Output the [X, Y] coordinate of the center of the cell containing the given text.  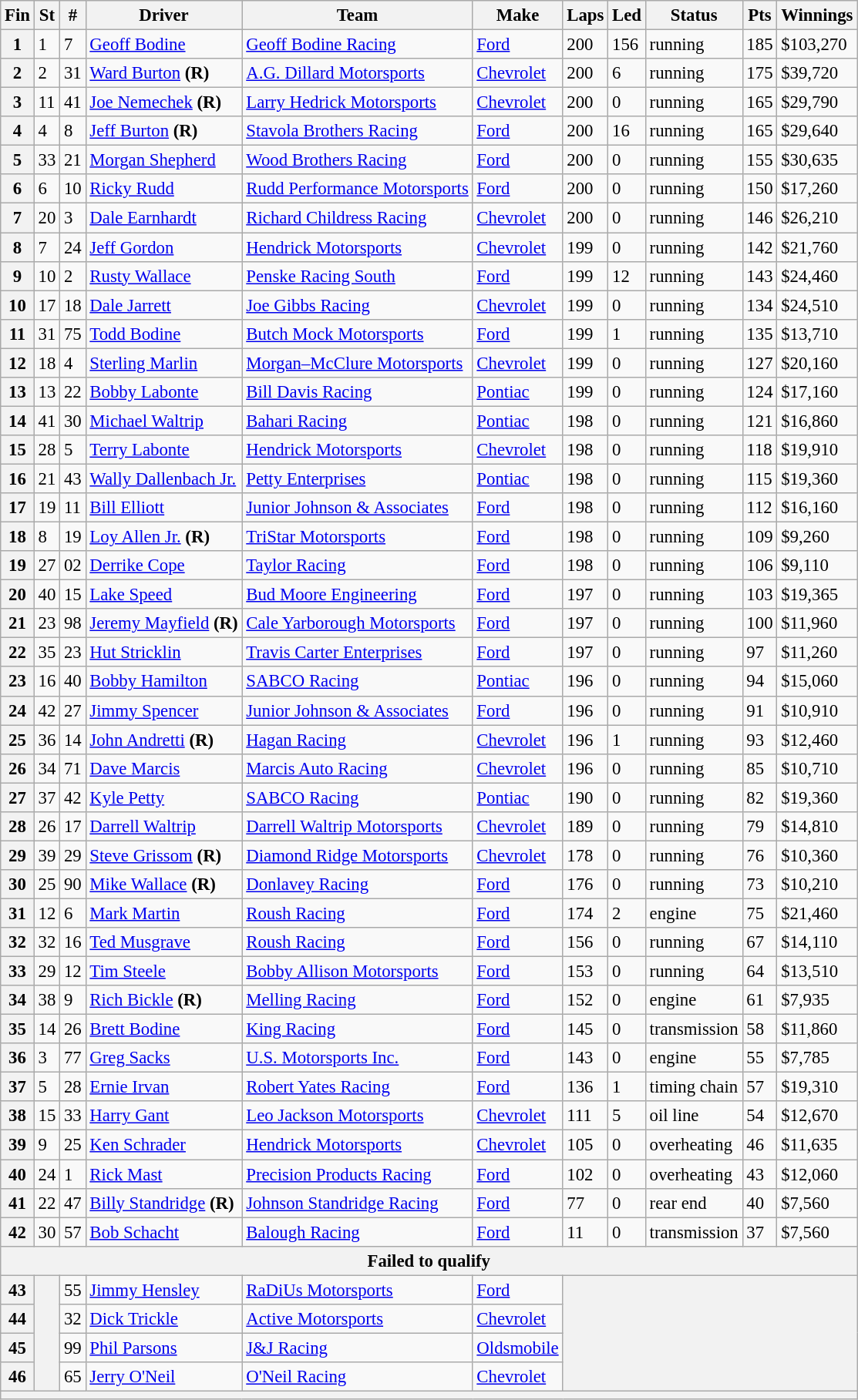
$19,910 [817, 450]
St [46, 15]
124 [760, 392]
97 [760, 653]
Active Motorsports [358, 1319]
$12,460 [817, 740]
Butch Mock Motorsports [358, 334]
Ricky Rudd [163, 189]
$11,260 [817, 653]
$103,270 [817, 45]
$12,670 [817, 1116]
$11,635 [817, 1145]
$17,160 [817, 392]
145 [586, 1029]
76 [760, 855]
82 [760, 797]
$30,635 [817, 160]
Hut Stricklin [163, 653]
Donlavey Racing [358, 885]
TriStar Motorsports [358, 537]
$19,365 [817, 595]
Status [694, 15]
Bill Elliott [163, 508]
$16,860 [817, 421]
$21,760 [817, 247]
44 [18, 1319]
$29,790 [817, 102]
189 [586, 827]
Hagan Racing [358, 740]
146 [760, 218]
Leo Jackson Motorsports [358, 1116]
Dale Jarrett [163, 305]
Jerry O'Neil [163, 1377]
$10,360 [817, 855]
Travis Carter Enterprises [358, 653]
Todd Bodine [163, 334]
Ward Burton (R) [163, 73]
Rich Bickle (R) [163, 1000]
100 [760, 623]
$14,810 [817, 827]
$24,510 [817, 305]
Led [628, 15]
71 [72, 768]
Robert Yates Racing [358, 1087]
Marcis Auto Racing [358, 768]
155 [760, 160]
Bobby Hamilton [163, 682]
Bud Moore Engineering [358, 595]
58 [760, 1029]
02 [72, 566]
178 [586, 855]
54 [760, 1116]
Greg Sacks [163, 1058]
Cale Yarborough Motorsports [358, 623]
47 [72, 1203]
112 [760, 508]
106 [760, 566]
Bobby Allison Motorsports [358, 972]
64 [760, 972]
Kyle Petty [163, 797]
$7,785 [817, 1058]
102 [586, 1174]
61 [760, 1000]
$19,310 [817, 1087]
$10,910 [817, 710]
Loy Allen Jr. (R) [163, 537]
$11,860 [817, 1029]
King Racing [358, 1029]
$17,260 [817, 189]
Jeremy Mayfield (R) [163, 623]
$24,460 [817, 276]
109 [760, 537]
Pts [760, 15]
Mike Wallace (R) [163, 885]
Steve Grissom (R) [163, 855]
Brett Bodine [163, 1029]
174 [586, 913]
Billy Standridge (R) [163, 1203]
Rudd Performance Motorsports [358, 189]
Make [518, 15]
Diamond Ridge Motorsports [358, 855]
Dale Earnhardt [163, 218]
Oldsmobile [518, 1348]
Winnings [817, 15]
85 [760, 768]
$15,060 [817, 682]
$21,460 [817, 913]
$10,210 [817, 885]
Stavola Brothers Racing [358, 131]
$26,210 [817, 218]
45 [18, 1348]
73 [760, 885]
67 [760, 942]
Michael Waltrip [163, 421]
$11,960 [817, 623]
John Andretti (R) [163, 740]
190 [586, 797]
$10,710 [817, 768]
93 [760, 740]
142 [760, 247]
Harry Gant [163, 1116]
$14,110 [817, 942]
Laps [586, 15]
Darrell Waltrip [163, 827]
98 [72, 623]
153 [586, 972]
Bobby Labonte [163, 392]
103 [760, 595]
99 [72, 1348]
$9,260 [817, 537]
90 [72, 885]
$29,640 [817, 131]
Dave Marcis [163, 768]
$9,110 [817, 566]
121 [760, 421]
Petty Enterprises [358, 478]
Jeff Gordon [163, 247]
Failed to qualify [429, 1261]
152 [586, 1000]
Phil Parsons [163, 1348]
Geoff Bodine Racing [358, 45]
65 [72, 1377]
Dick Trickle [163, 1319]
$13,710 [817, 334]
Precision Products Racing [358, 1174]
O'Neil Racing [358, 1377]
Wally Dallenbach Jr. [163, 478]
Fin [18, 15]
Joe Gibbs Racing [358, 305]
Jimmy Hensley [163, 1290]
Jimmy Spencer [163, 710]
Larry Hedrick Motorsports [358, 102]
Taylor Racing [358, 566]
Richard Childress Racing [358, 218]
Morgan–McClure Motorsports [358, 363]
Ken Schrader [163, 1145]
91 [760, 710]
79 [760, 827]
Penske Racing South [358, 276]
Derrike Cope [163, 566]
111 [586, 1116]
Darrell Waltrip Motorsports [358, 827]
Geoff Bodine [163, 45]
U.S. Motorsports Inc. [358, 1058]
$16,160 [817, 508]
105 [586, 1145]
Rick Mast [163, 1174]
Lake Speed [163, 595]
135 [760, 334]
Wood Brothers Racing [358, 160]
176 [586, 885]
Morgan Shepherd [163, 160]
Mark Martin [163, 913]
127 [760, 363]
175 [760, 73]
Bill Davis Racing [358, 392]
J&J Racing [358, 1348]
Ted Musgrave [163, 942]
185 [760, 45]
Johnson Standridge Racing [358, 1203]
rear end [694, 1203]
oil line [694, 1116]
$7,935 [817, 1000]
Bob Schacht [163, 1232]
A.G. Dillard Motorsports [358, 73]
timing chain [694, 1087]
# [72, 15]
Jeff Burton (R) [163, 131]
134 [760, 305]
Ernie Irvan [163, 1087]
RaDiUs Motorsports [358, 1290]
$12,060 [817, 1174]
Team [358, 15]
$13,510 [817, 972]
150 [760, 189]
Terry Labonte [163, 450]
136 [586, 1087]
$20,160 [817, 363]
118 [760, 450]
Tim Steele [163, 972]
Driver [163, 15]
$39,720 [817, 73]
94 [760, 682]
Sterling Marlin [163, 363]
Melling Racing [358, 1000]
Balough Racing [358, 1232]
Bahari Racing [358, 421]
115 [760, 478]
Rusty Wallace [163, 276]
Joe Nemechek (R) [163, 102]
